Determine the [X, Y] coordinate at the center of the cell enclosing the given text.  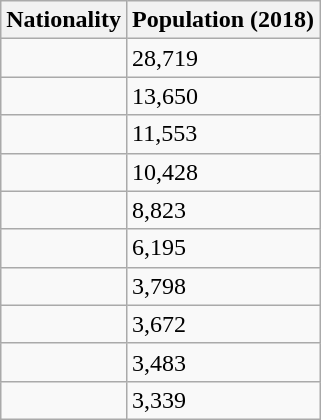
11,553 [222, 134]
3,798 [222, 286]
6,195 [222, 248]
3,339 [222, 400]
3,672 [222, 324]
13,650 [222, 96]
10,428 [222, 172]
3,483 [222, 362]
Nationality [64, 20]
Population (2018) [222, 20]
28,719 [222, 58]
8,823 [222, 210]
